Capture the cell that displays the provided text and extract its (X, Y) central coordinate. 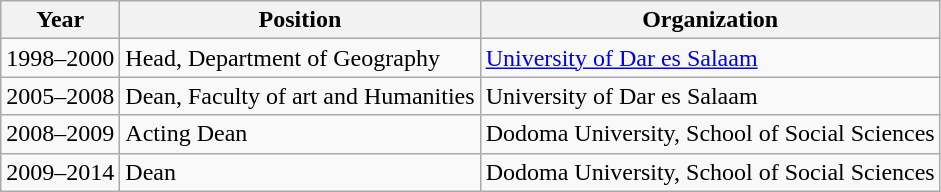
2008–2009 (60, 134)
Organization (710, 20)
Head, Department of Geography (300, 58)
Year (60, 20)
2009–2014 (60, 172)
Position (300, 20)
Dean, Faculty of art and Humanities (300, 96)
Acting Dean (300, 134)
1998–2000 (60, 58)
Dean (300, 172)
2005–2008 (60, 96)
